Provide the [X, Y] coordinate of the cell's center where the given text is located.  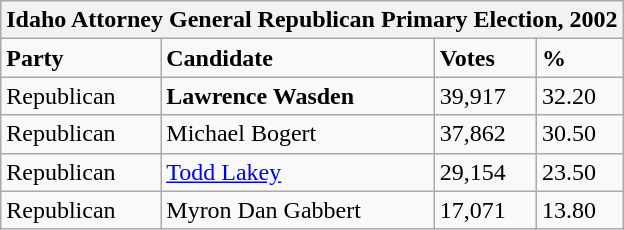
13.80 [580, 210]
Lawrence Wasden [298, 96]
Idaho Attorney General Republican Primary Election, 2002 [312, 20]
17,071 [485, 210]
23.50 [580, 172]
Myron Dan Gabbert [298, 210]
Michael Bogert [298, 134]
Party [81, 58]
% [580, 58]
39,917 [485, 96]
Votes [485, 58]
Todd Lakey [298, 172]
32.20 [580, 96]
37,862 [485, 134]
30.50 [580, 134]
Candidate [298, 58]
29,154 [485, 172]
